From the cell containing the given text, extract its center point as (X, Y) coordinate. 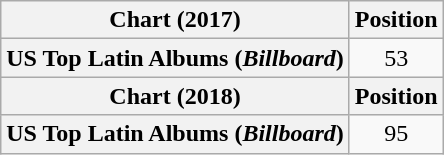
53 (396, 58)
95 (396, 134)
Chart (2018) (176, 96)
Chart (2017) (176, 20)
